Pinpoint the cell where the given text exists, returning its [x, y] midpoint coordinate. 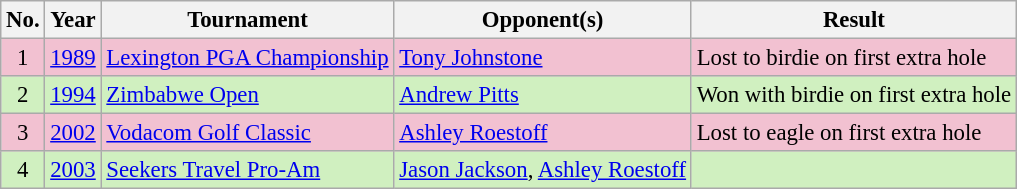
Andrew Pitts [542, 95]
Jason Jackson, Ashley Roestoff [542, 170]
Won with birdie on first extra hole [854, 95]
1994 [73, 95]
Lost to eagle on first extra hole [854, 133]
Year [73, 20]
4 [23, 170]
Opponent(s) [542, 20]
Zimbabwe Open [248, 95]
1989 [73, 58]
Tournament [248, 20]
2003 [73, 170]
No. [23, 20]
2 [23, 95]
Lost to birdie on first extra hole [854, 58]
1 [23, 58]
Vodacom Golf Classic [248, 133]
Seekers Travel Pro-Am [248, 170]
Result [854, 20]
Tony Johnstone [542, 58]
3 [23, 133]
2002 [73, 133]
Ashley Roestoff [542, 133]
Lexington PGA Championship [248, 58]
